For the text-containing cell, return its midpoint in (x, y) coordinate format. 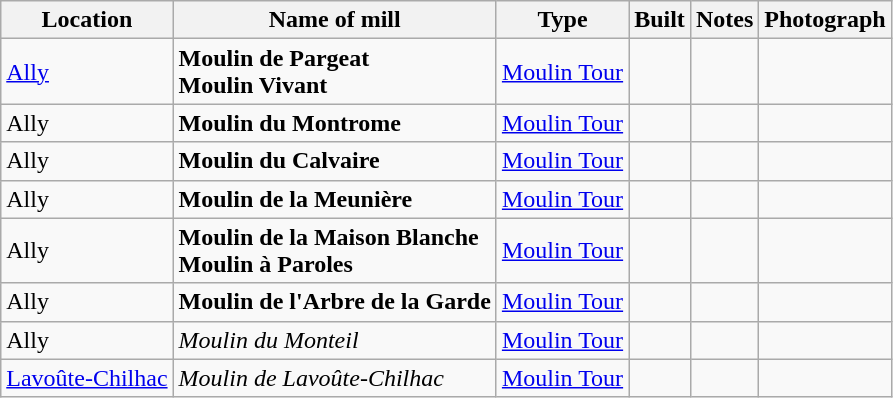
Moulin de la Maison BlancheMoulin à Paroles (334, 250)
Moulin du Calvaire (334, 161)
Type (562, 20)
Moulin du Monteil (334, 340)
Lavoûte-Chilhac (87, 378)
Photograph (825, 20)
Moulin du Montrome (334, 123)
Notes (724, 20)
Moulin de la Meunière (334, 199)
Location (87, 20)
Moulin de PargeatMoulin Vivant (334, 72)
Moulin de l'Arbre de la Garde (334, 302)
Built (660, 20)
Name of mill (334, 20)
Moulin de Lavoûte-Chilhac (334, 378)
